Extract the [x, y] coordinate from the center of the cell holding the provided text.  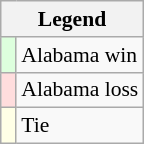
Alabama win [80, 55]
Alabama loss [80, 90]
Tie [80, 126]
Legend [72, 19]
